For the text-containing cell, return its midpoint in [X, Y] coordinate format. 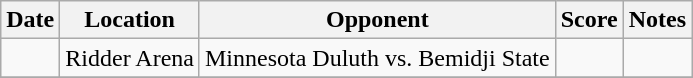
Location [130, 20]
Opponent [377, 20]
Score [589, 20]
Minnesota Duluth vs. Bemidji State [377, 58]
Date [30, 20]
Ridder Arena [130, 58]
Notes [657, 20]
